For the text-containing cell, return its midpoint in [x, y] coordinate format. 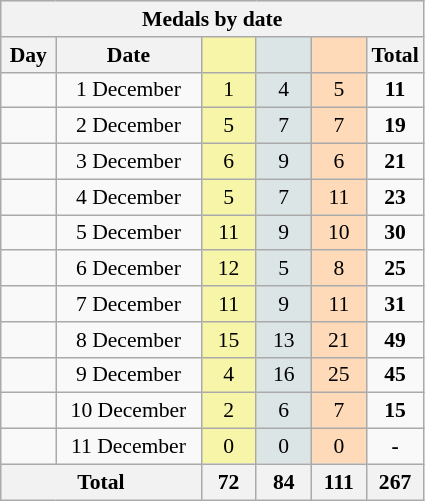
6 December [128, 269]
7 December [128, 304]
2 [228, 411]
Medals by date [212, 19]
8 December [128, 340]
1 [228, 90]
45 [394, 375]
3 December [128, 162]
30 [394, 233]
16 [284, 375]
8 [338, 269]
267 [394, 482]
19 [394, 126]
23 [394, 197]
12 [228, 269]
111 [338, 482]
9 December [128, 375]
Date [128, 55]
10 [338, 233]
11 December [128, 447]
31 [394, 304]
10 December [128, 411]
5 December [128, 233]
4 December [128, 197]
- [394, 447]
1 December [128, 90]
13 [284, 340]
49 [394, 340]
Day [28, 55]
84 [284, 482]
72 [228, 482]
2 December [128, 126]
